Return the [X, Y] coordinate for the center point of the cell that contains the specified text.  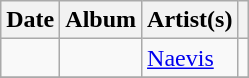
Date [30, 20]
Naevis [190, 58]
Artist(s) [190, 20]
Album [101, 20]
